Capture the cell that displays the provided text and extract its (x, y) central coordinate. 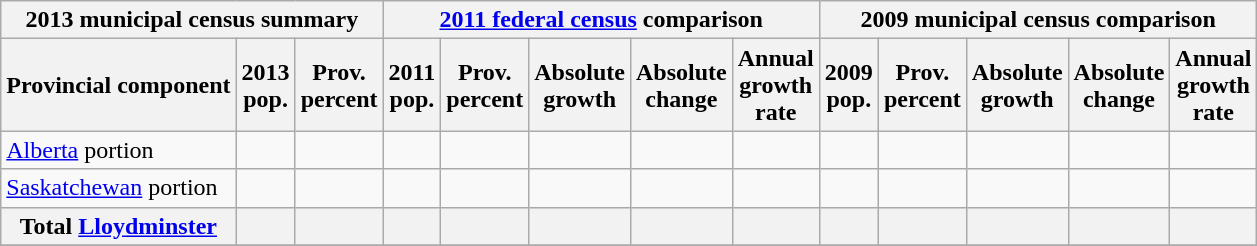
2013 municipal census summary (192, 20)
2009 municipal census comparison (1038, 20)
2011pop. (412, 85)
2013pop. (266, 85)
2009pop. (848, 85)
Alberta portion (118, 150)
2011 federal census comparison (601, 20)
Provincial component (118, 85)
Saskatchewan portion (118, 188)
Total Lloydminster (118, 226)
